Return (X, Y) of the center of cell containing provided text 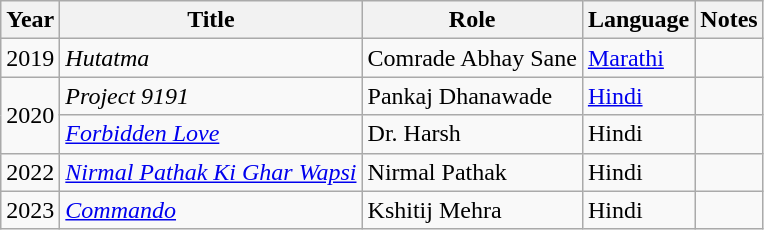
Kshitij Mehra (472, 210)
Forbidden Love (211, 134)
2023 (30, 210)
2022 (30, 172)
Role (472, 20)
Nirmal Pathak Ki Ghar Wapsi (211, 172)
Title (211, 20)
Commando (211, 210)
Marathi (638, 58)
Nirmal Pathak (472, 172)
Dr. Harsh (472, 134)
Language (638, 20)
Year (30, 20)
2019 (30, 58)
Project 9191 (211, 96)
Notes (729, 20)
Hutatma (211, 58)
2020 (30, 115)
Comrade Abhay Sane (472, 58)
Pankaj Dhanawade (472, 96)
